Find where the given text appears and provide that cell's center as [X, Y] coordinate. 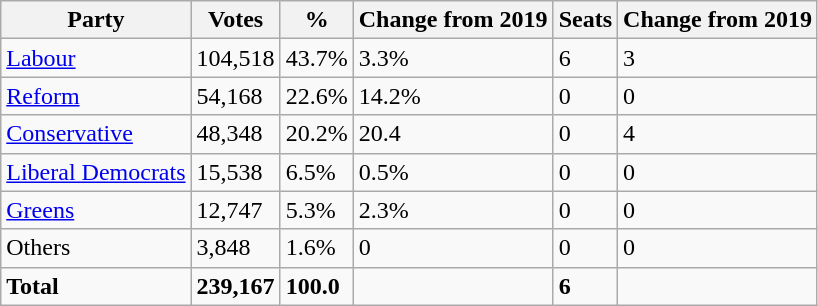
14.2% [453, 96]
2.3% [453, 210]
Party [96, 20]
Greens [96, 210]
48,348 [236, 134]
Others [96, 248]
Conservative [96, 134]
5.3% [316, 210]
15,538 [236, 172]
20.4 [453, 134]
3.3% [453, 58]
12,747 [236, 210]
3 [718, 58]
% [316, 20]
Total [96, 286]
Seats [585, 20]
54,168 [236, 96]
Liberal Democrats [96, 172]
22.6% [316, 96]
43.7% [316, 58]
100.0 [316, 286]
104,518 [236, 58]
20.2% [316, 134]
4 [718, 134]
0.5% [453, 172]
3,848 [236, 248]
Reform [96, 96]
6.5% [316, 172]
Votes [236, 20]
1.6% [316, 248]
239,167 [236, 286]
Labour [96, 58]
